Pinpoint the cell where the given text exists, returning its [X, Y] midpoint coordinate. 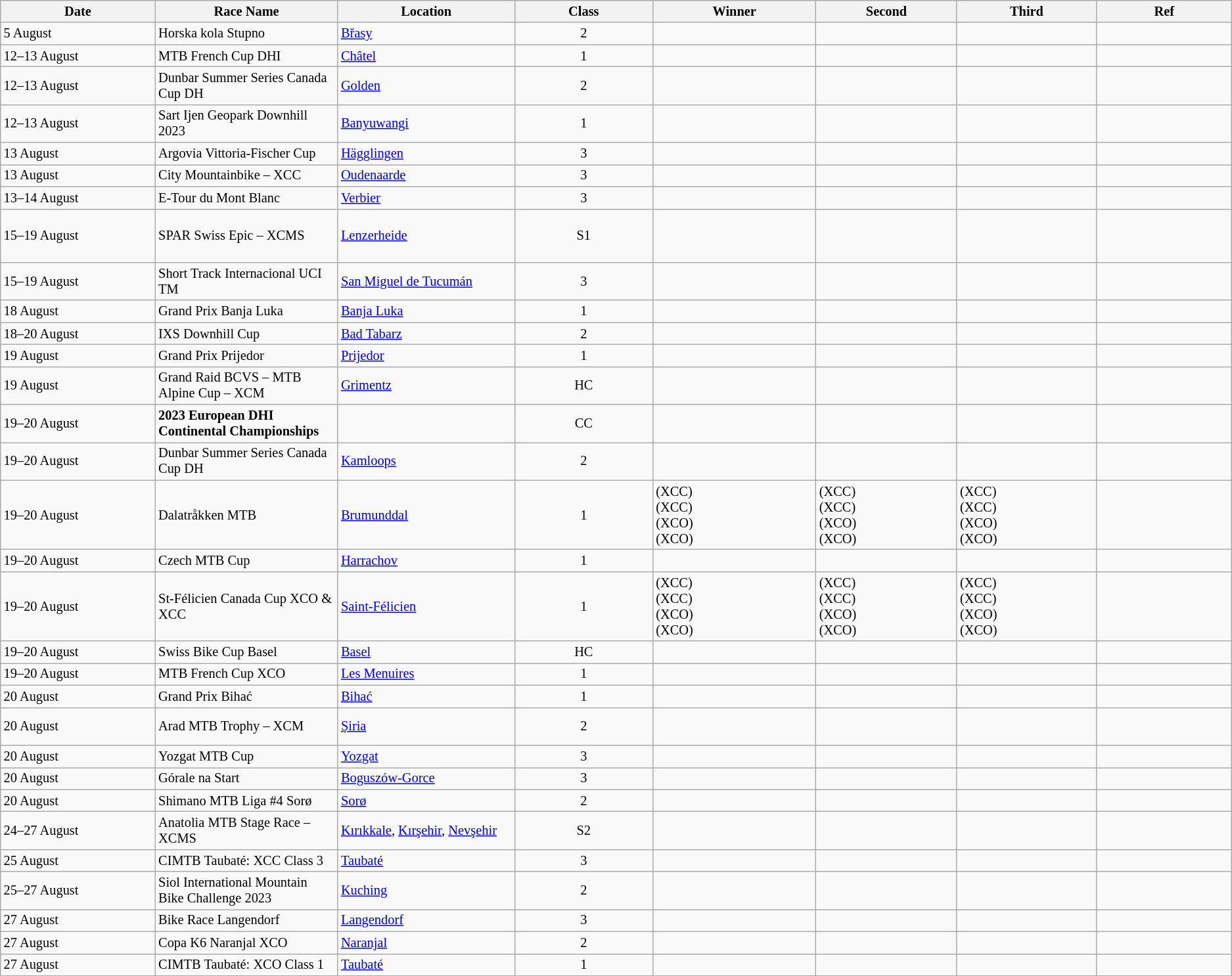
Winner [735, 11]
Lenzerheide [426, 236]
Harrachov [426, 560]
Siol International Mountain Bike Challenge 2023 [246, 891]
13–14 August [78, 198]
18 August [78, 311]
Saint-Félicien [426, 606]
Șiria [426, 726]
Grimentz [426, 386]
Grand Prix Banja Luka [246, 311]
S2 [583, 830]
Kırıkkale, Kırşehir, Nevşehir [426, 830]
Kamloops [426, 461]
Yozgat MTB Cup [246, 756]
MTB French Cup XCO [246, 674]
S1 [583, 236]
Górale na Start [246, 778]
MTB French Cup DHI [246, 56]
CIMTB Taubaté: XCC Class 3 [246, 860]
Dalatråkken MTB [246, 515]
Grand Raid BCVS – MTB Alpine Cup – XCM [246, 386]
Argovia Vittoria-Fischer Cup [246, 154]
Naranjal [426, 943]
Banyuwangi [426, 123]
Břasy [426, 33]
Location [426, 11]
Hägglingen [426, 154]
St-Félicien Canada Cup XCO & XCC [246, 606]
Basel [426, 652]
Ref [1164, 11]
Bad Tabarz [426, 334]
E-Tour du Mont Blanc [246, 198]
Prijedor [426, 355]
Class [583, 11]
Date [78, 11]
Oudenaarde [426, 175]
SPAR Swiss Epic – XCMS [246, 236]
Bike Race Langendorf [246, 920]
Grand Prix Prijedor [246, 355]
Verbier [426, 198]
Shimano MTB Liga #4 Sorø [246, 801]
Grand Prix Bihać [246, 696]
Czech MTB Cup [246, 560]
IXS Downhill Cup [246, 334]
Arad MTB Trophy – XCM [246, 726]
Horska kola Stupno [246, 33]
Bihać [426, 696]
Yozgat [426, 756]
Châtel [426, 56]
Langendorf [426, 920]
24–27 August [78, 830]
Race Name [246, 11]
Les Menuires [426, 674]
Sart Ijen Geopark Downhill 2023 [246, 123]
18–20 August [78, 334]
City Mountainbike – XCC [246, 175]
25 August [78, 860]
2023 European DHI Continental Championships [246, 424]
5 August [78, 33]
CIMTB Taubaté: XCO Class 1 [246, 965]
Boguszów-Gorce [426, 778]
Brumunddal [426, 515]
Anatolia MTB Stage Race – XCMS [246, 830]
Third [1026, 11]
Short Track Internacional UCI TM [246, 281]
Golden [426, 85]
Second [886, 11]
Banja Luka [426, 311]
Copa K6 Naranjal XCO [246, 943]
Swiss Bike Cup Basel [246, 652]
25–27 August [78, 891]
Kuching [426, 891]
CC [583, 424]
Sorø [426, 801]
San Miguel de Tucumán [426, 281]
